Pinpoint the cell where the given text exists, returning its [x, y] midpoint coordinate. 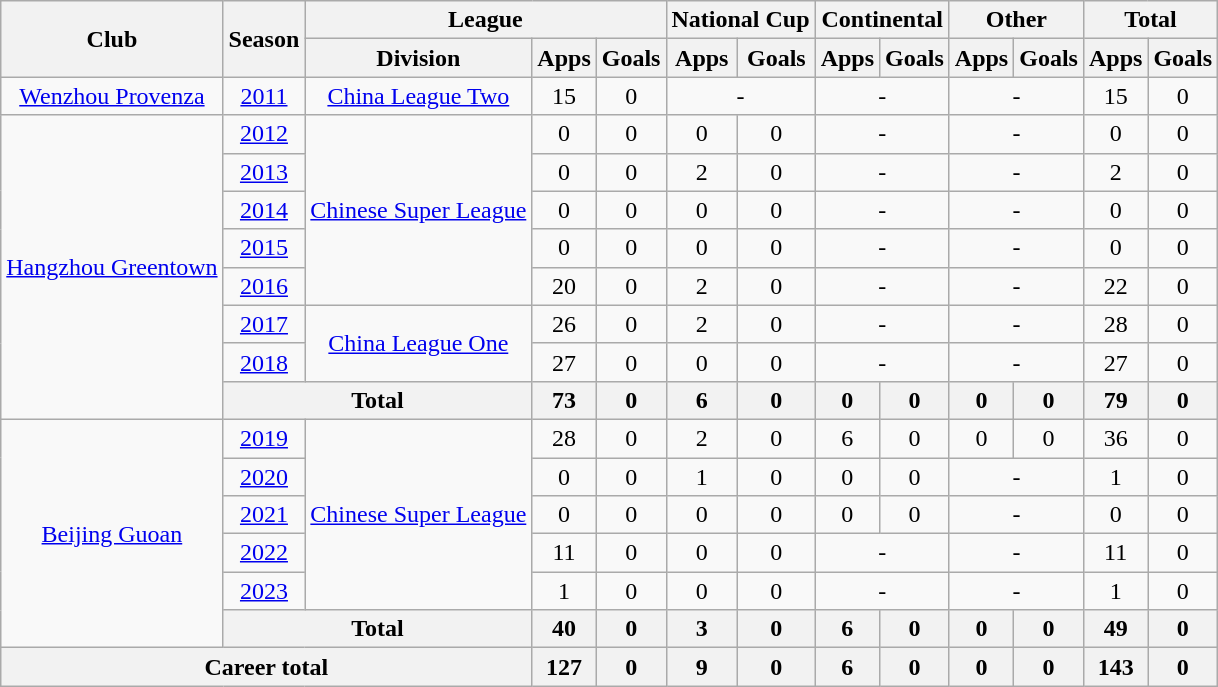
2023 [264, 591]
40 [564, 629]
Division [418, 58]
Hangzhou Greentown [112, 267]
3 [702, 629]
2022 [264, 553]
2021 [264, 515]
20 [564, 286]
Beijing Guoan [112, 533]
Wenzhou Provenza [112, 96]
2015 [264, 248]
2016 [264, 286]
2018 [264, 362]
9 [702, 667]
Other [1016, 20]
22 [1115, 286]
73 [564, 400]
2017 [264, 324]
49 [1115, 629]
2012 [264, 134]
Club [112, 39]
2019 [264, 438]
26 [564, 324]
Season [264, 39]
79 [1115, 400]
36 [1115, 438]
2014 [264, 210]
China League Two [418, 96]
143 [1115, 667]
National Cup [740, 20]
2013 [264, 172]
2011 [264, 96]
Continental [882, 20]
China League One [418, 343]
127 [564, 667]
Career total [266, 667]
League [486, 20]
2020 [264, 477]
